Provide the (X, Y) coordinate of the cell's center where the given text is located.  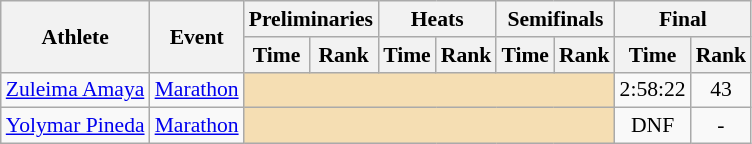
43 (722, 90)
Preliminaries (311, 19)
DNF (653, 126)
Athlete (76, 36)
Heats (437, 19)
Zuleima Amaya (76, 90)
Yolymar Pineda (76, 126)
- (722, 126)
Final (684, 19)
Event (197, 36)
2:58:22 (653, 90)
Semifinals (555, 19)
